Return (x, y) of the center of cell containing provided text 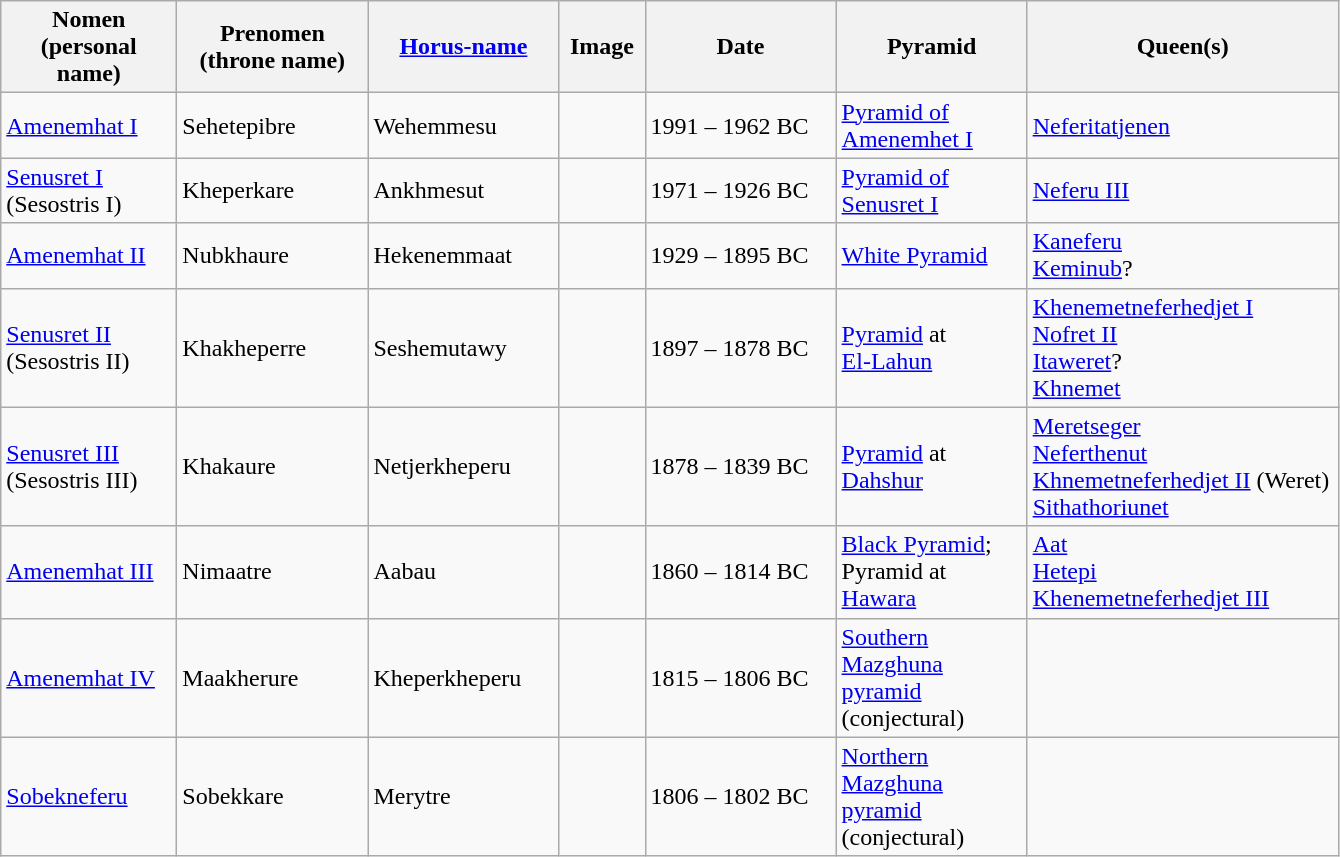
Merytre (464, 796)
1878 – 1839 BC (740, 466)
Khenemetneferhedjet INofret IIItaweret?Khnemet (1182, 348)
Pyramid of Senusret I (932, 190)
1929 – 1895 BC (740, 256)
Kheperkare (272, 190)
Khakheperre (272, 348)
Sobekkare (272, 796)
Date (740, 47)
Senusret I (Sesostris I) (89, 190)
Wehemmesu (464, 126)
Senusret III (Sesostris III) (89, 466)
Neferu III (1182, 190)
Pyramid at Dahshur (932, 466)
Pyramid of Amenemhet I (932, 126)
Nubkhaure (272, 256)
Kheperkheperu (464, 678)
Horus-name (464, 47)
Prenomen (throne name) (272, 47)
Khakaure (272, 466)
1806 – 1802 BC (740, 796)
Sobekneferu (89, 796)
Amenemhat II (89, 256)
Seshemutawy (464, 348)
1815 – 1806 BC (740, 678)
Kaneferu Keminub? (1182, 256)
Neferitatjenen (1182, 126)
Amenemhat I (89, 126)
Northern Mazghuna pyramid (conjectural) (932, 796)
Netjerkheperu (464, 466)
AatHetepiKhenemetneferhedjet III (1182, 572)
Amenemhat IV (89, 678)
1971 – 1926 BC (740, 190)
Senusret II (Sesostris II) (89, 348)
Pyramid (932, 47)
1860 – 1814 BC (740, 572)
Aabau (464, 572)
Nimaatre (272, 572)
Pyramid atEl-Lahun (932, 348)
Black Pyramid; Pyramid at Hawara (932, 572)
White Pyramid (932, 256)
Ankhmesut (464, 190)
Southern Mazghuna pyramid (conjectural) (932, 678)
Hekenemmaat (464, 256)
Nomen (personal name) (89, 47)
Sehetepibre (272, 126)
Maakherure (272, 678)
Image (602, 47)
1897 – 1878 BC (740, 348)
1991 – 1962 BC (740, 126)
Amenemhat III (89, 572)
MeretsegerNeferthenutKhnemetneferhedjet II (Weret)Sithathoriunet (1182, 466)
Queen(s) (1182, 47)
